Identify which cell holds the provided text, then report its (X, Y) central coordinate. 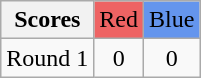
Blue (172, 20)
Round 1 (48, 58)
Red (119, 20)
Scores (48, 20)
